Find where the given text appears and provide that cell's center as (x, y) coordinate. 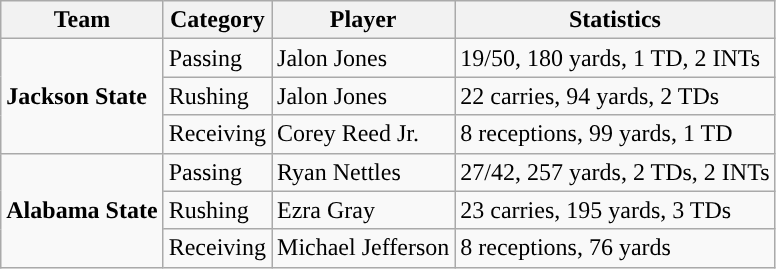
Player (364, 20)
27/42, 257 yards, 2 TDs, 2 INTs (615, 172)
22 carries, 94 yards, 2 TDs (615, 96)
Alabama State (82, 210)
Ryan Nettles (364, 172)
Category (217, 20)
23 carries, 195 yards, 3 TDs (615, 210)
8 receptions, 99 yards, 1 TD (615, 134)
19/50, 180 yards, 1 TD, 2 INTs (615, 58)
Michael Jefferson (364, 248)
8 receptions, 76 yards (615, 248)
Ezra Gray (364, 210)
Jackson State (82, 96)
Corey Reed Jr. (364, 134)
Statistics (615, 20)
Team (82, 20)
